Detect which cell encompasses the target text, then output its [x, y] center coordinate. 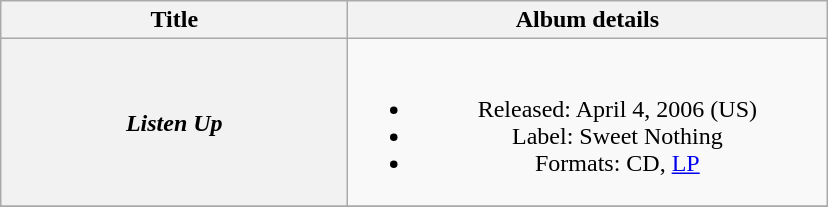
Title [174, 20]
Released: April 4, 2006 (US)Label: Sweet NothingFormats: CD, LP [588, 122]
Listen Up [174, 122]
Album details [588, 20]
